Search for the cell housing the specified text and yield its (X, Y) center coordinate. 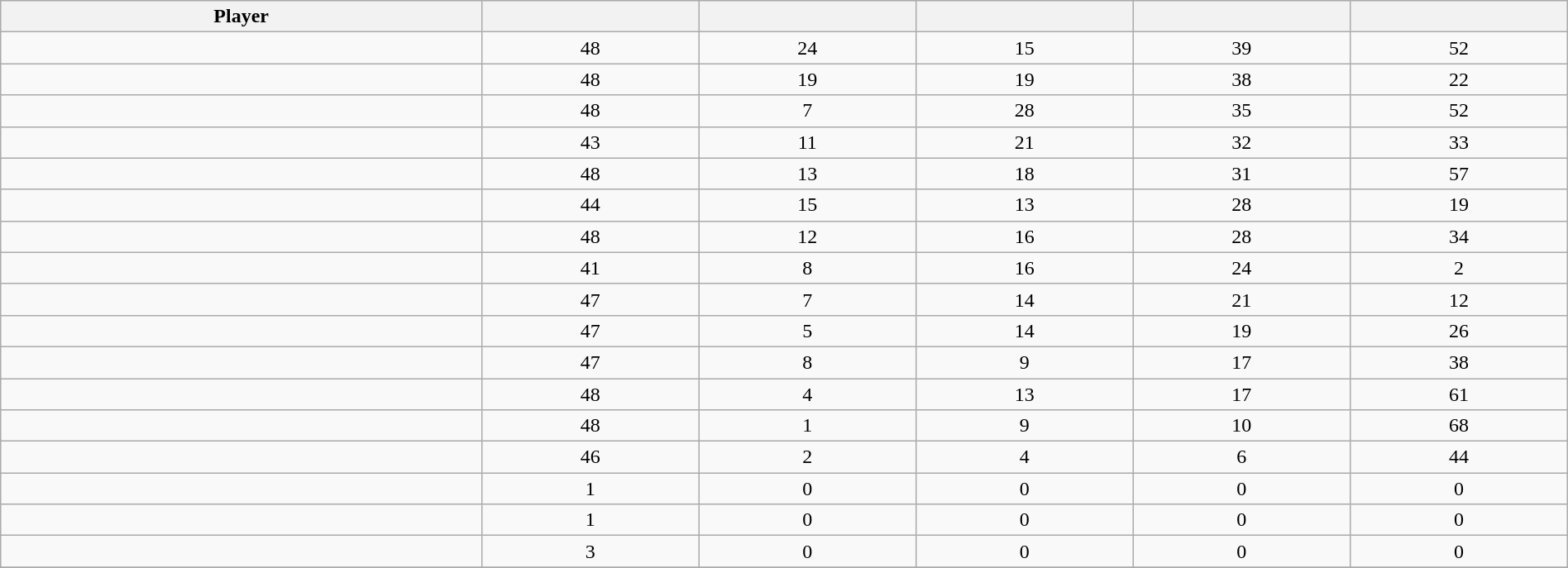
6 (1242, 457)
39 (1242, 48)
11 (807, 142)
26 (1459, 331)
57 (1459, 174)
Player (241, 17)
41 (590, 268)
35 (1242, 111)
46 (590, 457)
32 (1242, 142)
43 (590, 142)
61 (1459, 394)
3 (590, 551)
34 (1459, 236)
33 (1459, 142)
5 (807, 331)
22 (1459, 79)
18 (1025, 174)
68 (1459, 426)
31 (1242, 174)
10 (1242, 426)
